Find where the given text appears and provide that cell's center as [X, Y] coordinate. 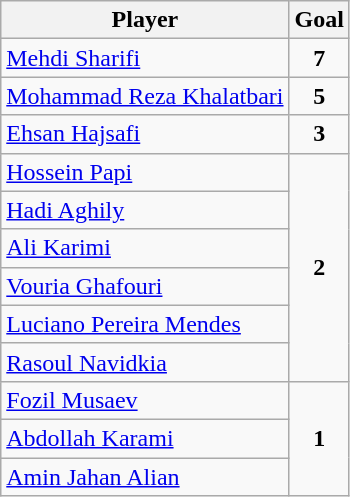
Amin Jahan Alian [145, 477]
1 [319, 438]
Goal [319, 20]
Mohammad Reza Khalatbari [145, 96]
Ali Karimi [145, 248]
Abdollah Karami [145, 438]
Rasoul Navidkia [145, 362]
7 [319, 58]
Ehsan Hajsafi [145, 134]
Hadi Aghily [145, 210]
Mehdi Sharifi [145, 58]
Fozil Musaev [145, 400]
Hossein Papi [145, 172]
5 [319, 96]
2 [319, 267]
Vouria Ghafouri [145, 286]
3 [319, 134]
Player [145, 20]
Luciano Pereira Mendes [145, 324]
